From the cell containing the given text, extract its center point as [x, y] coordinate. 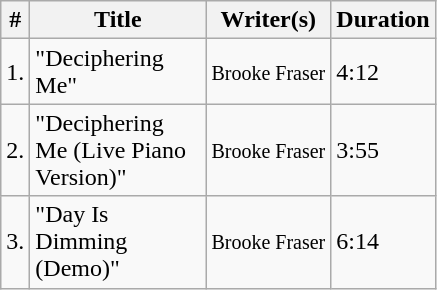
"Deciphering Me" [118, 72]
"Deciphering Me (Live Piano Version)" [118, 150]
3. [16, 242]
6:14 [383, 242]
Title [118, 20]
4:12 [383, 72]
Writer(s) [268, 20]
"Day Is Dimming (Demo)" [118, 242]
1. [16, 72]
2. [16, 150]
# [16, 20]
3:55 [383, 150]
Duration [383, 20]
